Find where the given text appears and provide that cell's center as (x, y) coordinate. 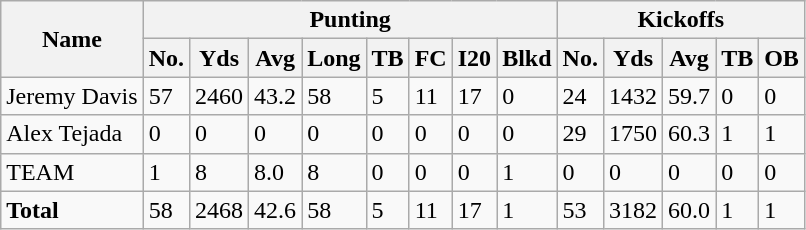
Total (72, 210)
3182 (632, 210)
Jeremy Davis (72, 96)
OB (782, 58)
FC (430, 58)
60.0 (690, 210)
Alex Tejada (72, 134)
8.0 (276, 172)
29 (580, 134)
24 (580, 96)
Blkd (527, 58)
53 (580, 210)
Name (72, 39)
2468 (220, 210)
2460 (220, 96)
Kickoffs (680, 20)
57 (166, 96)
43.2 (276, 96)
Punting (350, 20)
1432 (632, 96)
1750 (632, 134)
Long (334, 58)
59.7 (690, 96)
I20 (474, 58)
60.3 (690, 134)
TEAM (72, 172)
42.6 (276, 210)
